Find where the given text appears and provide that cell's center as (X, Y) coordinate. 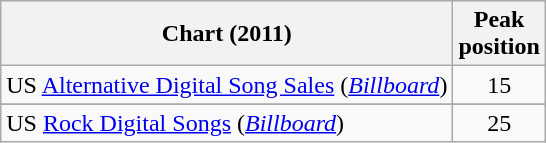
Peak position (499, 34)
US Rock Digital Songs (Billboard) (227, 123)
25 (499, 123)
15 (499, 85)
Chart (2011) (227, 34)
US Alternative Digital Song Sales (Billboard) (227, 85)
